Pinpoint the cell where the given text exists, returning its [X, Y] midpoint coordinate. 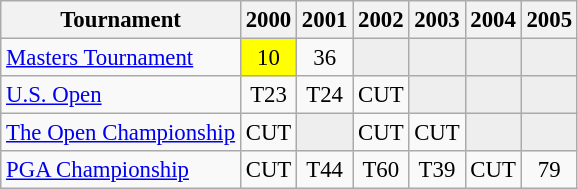
The Open Championship [121, 133]
PGA Championship [121, 170]
2005 [549, 20]
Tournament [121, 20]
T23 [268, 95]
10 [268, 58]
2003 [437, 20]
T24 [325, 95]
Masters Tournament [121, 58]
T60 [381, 170]
2000 [268, 20]
U.S. Open [121, 95]
2002 [381, 20]
2001 [325, 20]
36 [325, 58]
T39 [437, 170]
2004 [493, 20]
T44 [325, 170]
79 [549, 170]
